Capture the cell that displays the provided text and extract its [X, Y] central coordinate. 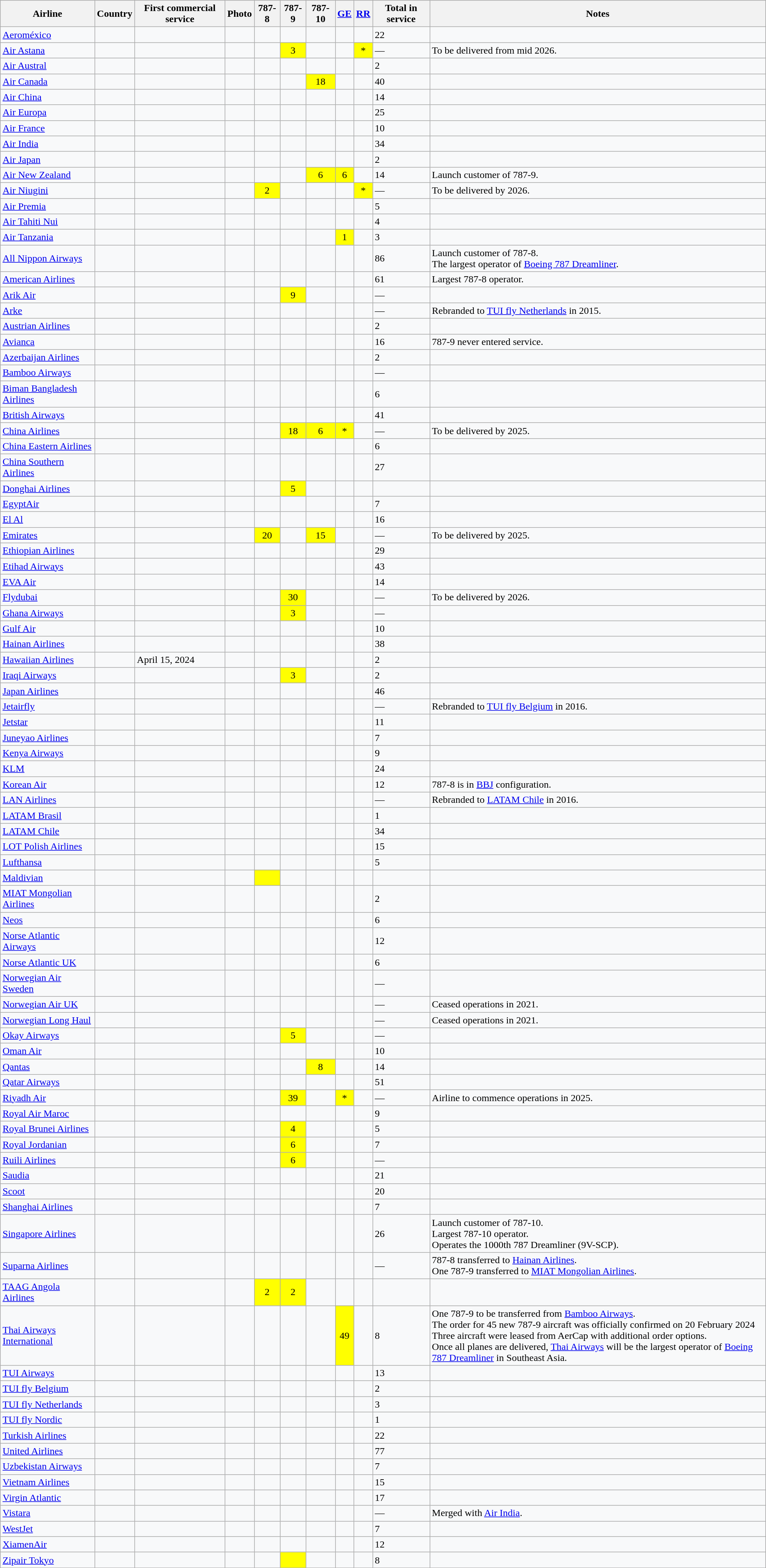
27 [401, 467]
787-9 never entered service. [597, 342]
40 [401, 81]
TUI fly Netherlands [47, 1404]
Ethiopian Airlines [47, 551]
GE [345, 14]
Okay Airways [47, 1036]
25 [401, 113]
Scoot [47, 1191]
61 [401, 279]
El Al [47, 520]
British Airways [47, 415]
Juneyao Airlines [47, 738]
EgyptAir [47, 504]
Singapore Airlines [47, 1233]
TUI fly Belgium [47, 1389]
Rebranded to TUI fly Netherlands in 2015. [597, 311]
Air China [47, 97]
LOT Polish Airlines [47, 847]
TUI fly Nordic [47, 1420]
All Nippon Airways [47, 259]
24 [401, 769]
China Airlines [47, 430]
Norse Atlantic Airways [47, 941]
Oman Air [47, 1051]
Korean Air [47, 784]
Photo [240, 14]
Notes [597, 14]
WestJet [47, 1529]
49 [345, 1335]
Shanghai Airlines [47, 1207]
Air Canada [47, 81]
Iraqi Airways [47, 675]
Royal Jordanian [47, 1144]
Turkish Airlines [47, 1435]
Merged with Air India. [597, 1513]
Vietnam Airlines [47, 1482]
MIAT Mongolian Airlines [47, 899]
Flydubai [47, 597]
Virgin Atlantic [47, 1498]
Aeroméxico [47, 35]
Rebranded to LATAM Chile in 2016. [597, 800]
46 [401, 691]
Etihad Airways [47, 566]
30 [293, 597]
41 [401, 415]
Royal Brunei Airlines [47, 1129]
787-8 transferred to Hainan Airlines.One 787-9 transferred to MIAT Mongolian Airlines. [597, 1265]
To be delivered from mid 2026. [597, 50]
Launch customer of 787-8.The largest operator of Boeing 787 Dreamliner. [597, 259]
Air Astana [47, 50]
TUI Airways [47, 1373]
LAN Airlines [47, 800]
Uzbekistan Airways [47, 1467]
Zipair Tokyo [47, 1560]
Arke [47, 311]
KLM [47, 769]
Launch customer of 787-9. [597, 175]
Air Tahiti Nui [47, 222]
38 [401, 644]
LATAM Chile [47, 831]
First commercial service [180, 14]
Jetstar [47, 722]
29 [401, 551]
Rebranded to TUI fly Belgium in 2016. [597, 706]
Emirates [47, 535]
RR [363, 14]
Launch customer of 787-10.Largest 787-10 operator.Operates the 1000th 787 Dreamliner (9V-SCP). [597, 1233]
77 [401, 1451]
Country [115, 14]
Jetairfly [47, 706]
Air Premia [47, 206]
Qantas [47, 1067]
Qatar Airways [47, 1082]
Kenya Airways [47, 753]
EVA Air [47, 582]
Azerbaijan Airlines [47, 357]
Japan Airlines [47, 691]
April 15, 2024 [180, 660]
51 [401, 1082]
Hawaiian Airlines [47, 660]
Bamboo Airways [47, 373]
Hainan Airlines [47, 644]
Air Tanzania [47, 237]
Air Japan [47, 159]
26 [401, 1233]
Total in service [401, 14]
Norwegian Air Sweden [47, 983]
787-8 [267, 14]
Vistara [47, 1513]
17 [401, 1498]
LATAM Brasil [47, 816]
Neos [47, 920]
43 [401, 566]
Gulf Air [47, 629]
Suparna Airlines [47, 1265]
Royal Air Maroc [47, 1113]
86 [401, 259]
Air New Zealand [47, 175]
39 [293, 1098]
Air Niugini [47, 190]
Norwegian Air UK [47, 1004]
United Airlines [47, 1451]
American Airlines [47, 279]
Riyadh Air [47, 1098]
Maldivian [47, 878]
Air India [47, 144]
Airline [47, 14]
Largest 787-8 operator. [597, 279]
Norse Atlantic UK [47, 962]
Ghana Airways [47, 613]
Biman Bangladesh Airlines [47, 394]
11 [401, 722]
Lufthansa [47, 862]
Avianca [47, 342]
787-8 is in BBJ configuration. [597, 784]
XiamenAir [47, 1544]
Saudia [47, 1176]
Donghai Airlines [47, 488]
Arik Air [47, 295]
Norwegian Long Haul [47, 1020]
787-9 [293, 14]
Thai Airways International [47, 1335]
Air France [47, 128]
Ruili Airlines [47, 1160]
13 [401, 1373]
China Southern Airlines [47, 467]
China Eastern Airlines [47, 446]
Airline to commence operations in 2025. [597, 1098]
Austrian Airlines [47, 326]
Air Austral [47, 66]
21 [401, 1176]
787-10 [321, 14]
Air Europa [47, 113]
TAAG Angola Airlines [47, 1292]
